Provide the (x, y) coordinate of the cell's center where the given text is located.  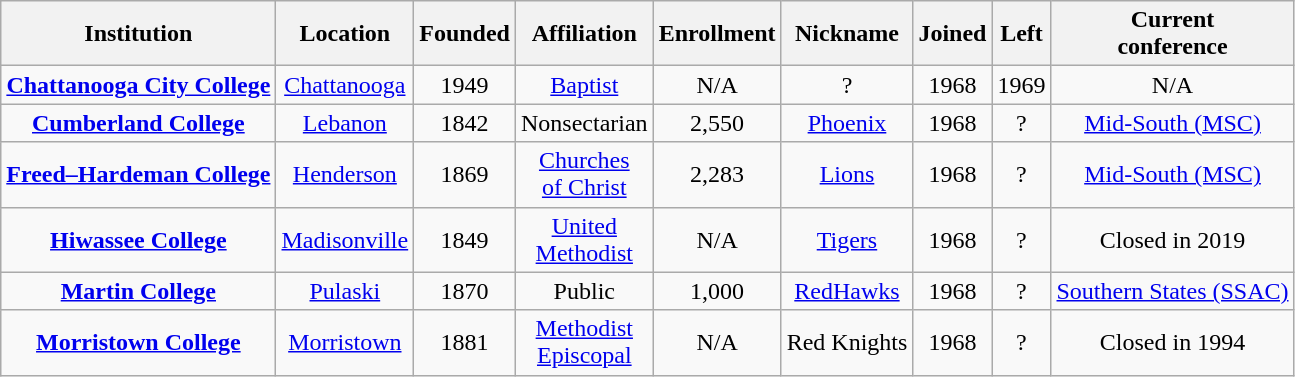
Institution (138, 34)
Lebanon (345, 123)
Southern States (SSAC) (1172, 291)
1969 (1022, 85)
Nickname (847, 34)
Madisonville (345, 240)
Freed–Hardeman College (138, 174)
Founded (465, 34)
Churchesof Christ (584, 174)
Nonsectarian (584, 123)
1849 (465, 240)
Lions (847, 174)
Public (584, 291)
Closed in 1994 (1172, 342)
Location (345, 34)
Enrollment (717, 34)
UnitedMethodist (584, 240)
2,283 (717, 174)
Chattanooga (345, 85)
Martin College (138, 291)
Morristown College (138, 342)
MethodistEpiscopal (584, 342)
2,550 (717, 123)
1869 (465, 174)
Red Knights (847, 342)
Left (1022, 34)
Hiwassee College (138, 240)
Chattanooga City College (138, 85)
Joined (952, 34)
1881 (465, 342)
Morristown (345, 342)
Currentconference (1172, 34)
Pulaski (345, 291)
1,000 (717, 291)
RedHawks (847, 291)
1870 (465, 291)
Closed in 2019 (1172, 240)
Baptist (584, 85)
1842 (465, 123)
Henderson (345, 174)
Phoenix (847, 123)
1949 (465, 85)
Affiliation (584, 34)
Tigers (847, 240)
Cumberland College (138, 123)
